For the text-containing cell, return its midpoint in (X, Y) coordinate format. 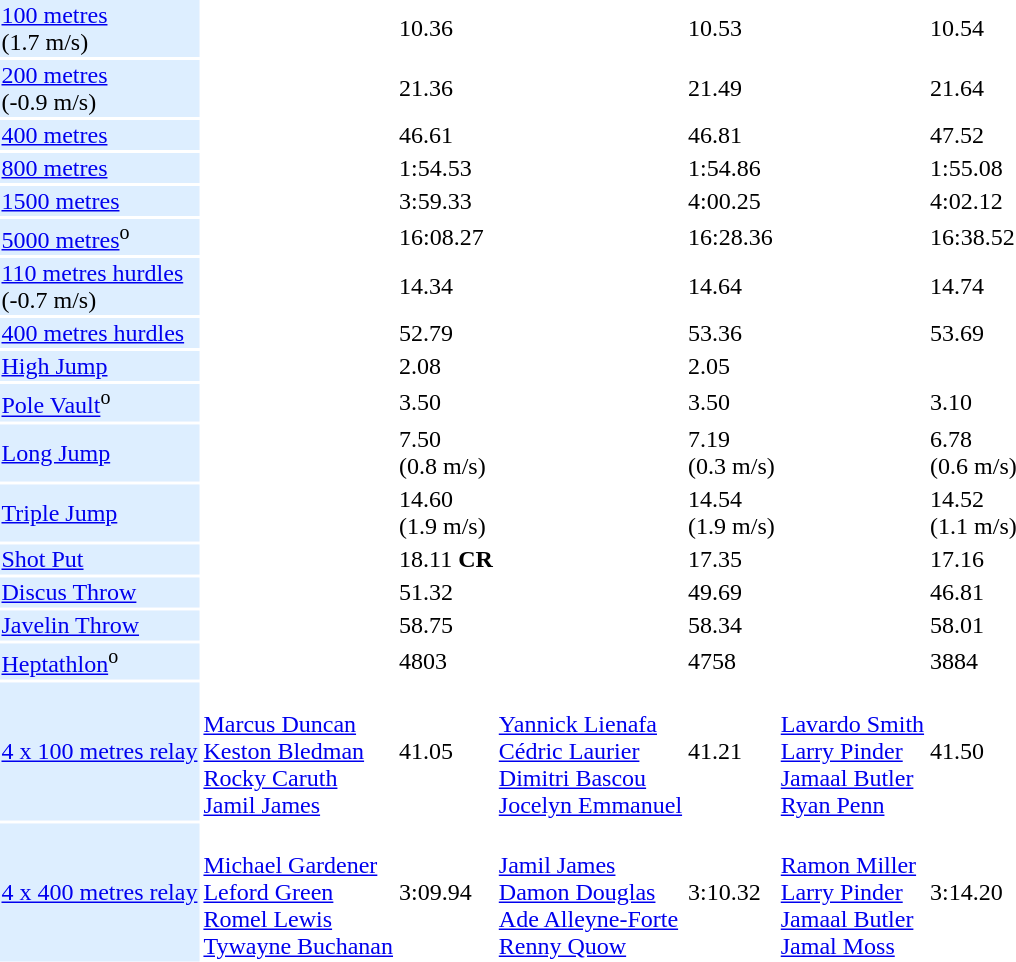
53.36 (732, 333)
41.05 (446, 751)
2.08 (446, 366)
3:59.33 (446, 201)
1500 metres (100, 201)
High Jump (100, 366)
14.54 (1.9 m/s) (732, 512)
110 metres hurdles (-0.7 m/s) (100, 286)
2.05 (732, 366)
58.34 (732, 625)
7.19 (0.3 m/s) (732, 452)
52.79 (446, 333)
Triple Jump (100, 512)
14.34 (446, 286)
46.61 (446, 135)
14.64 (732, 286)
51.32 (446, 592)
4803 (446, 661)
21.36 (446, 88)
10.53 (732, 28)
Lavardo Smith Larry Pinder Jamaal Butler Ryan Penn (852, 751)
17.35 (732, 559)
18.11 CR (446, 559)
5000 metreso (100, 237)
14.60 (1.9 m/s) (446, 512)
4:00.25 (732, 201)
400 metres hurdles (100, 333)
Heptathlono (100, 661)
800 metres (100, 168)
41.21 (732, 751)
Jamil James Damon Douglas Ade Alleyne-Forte Renny Quow (590, 892)
4 x 100 metres relay (100, 751)
Shot Put (100, 559)
7.50 (0.8 m/s) (446, 452)
200 metres (-0.9 m/s) (100, 88)
21.49 (732, 88)
Michael GardenerLeford GreenRomel LewisTywayne Buchanan (298, 892)
Marcus Duncan Keston Bledman Rocky Caruth Jamil James (298, 751)
3:09.94 (446, 892)
16:08.27 (446, 237)
Long Jump (100, 452)
400 metres (100, 135)
Discus Throw (100, 592)
58.75 (446, 625)
1:54.86 (732, 168)
4758 (732, 661)
16:28.36 (732, 237)
10.36 (446, 28)
3:10.32 (732, 892)
Pole Vaulto (100, 402)
Yannick Lienafa Cédric Laurier Dimitri Bascou Jocelyn Emmanuel (590, 751)
100 metres (1.7 m/s) (100, 28)
Ramon Miller Larry Pinder Jamaal Butler Jamal Moss (852, 892)
1:54.53 (446, 168)
4 x 400 metres relay (100, 892)
46.81 (732, 135)
Javelin Throw (100, 625)
49.69 (732, 592)
